Pinpoint the cell where the given text exists, returning its (x, y) midpoint coordinate. 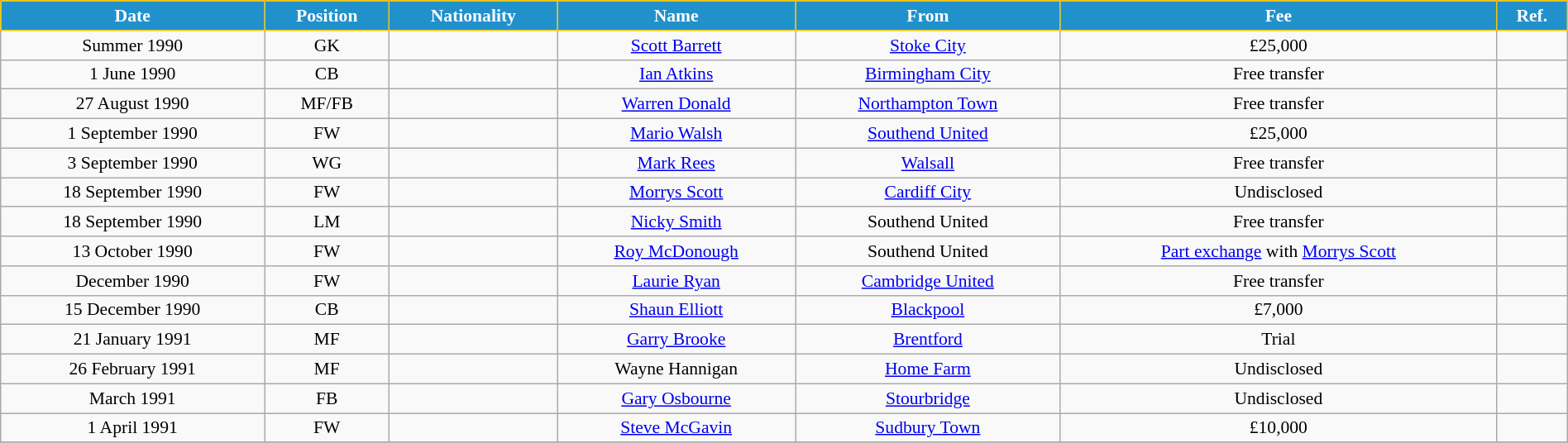
Part exchange with Morrys Scott (1279, 251)
27 August 1990 (132, 104)
Stourbridge (928, 398)
Roy McDonough (676, 251)
From (928, 16)
Ref. (1532, 16)
Date (132, 16)
Garry Brooke (676, 340)
Scott Barrett (676, 45)
Sudbury Town (928, 428)
£10,000 (1279, 428)
3 September 1990 (132, 163)
£7,000 (1279, 310)
Gary Osbourne (676, 398)
Fee (1279, 16)
21 January 1991 (132, 340)
Walsall (928, 163)
Laurie Ryan (676, 281)
Nationality (473, 16)
Wayne Hannigan (676, 369)
1 April 1991 (132, 428)
Ian Atkins (676, 74)
Cambridge United (928, 281)
26 February 1991 (132, 369)
MF/FB (327, 104)
Birmingham City (928, 74)
1 September 1990 (132, 134)
Position (327, 16)
15 December 1990 (132, 310)
Summer 1990 (132, 45)
Shaun Elliott (676, 310)
FB (327, 398)
WG (327, 163)
December 1990 (132, 281)
1 June 1990 (132, 74)
Blackpool (928, 310)
Mario Walsh (676, 134)
Brentford (928, 340)
Nicky Smith (676, 222)
Name (676, 16)
13 October 1990 (132, 251)
Northampton Town (928, 104)
Steve McGavin (676, 428)
Mark Rees (676, 163)
Home Farm (928, 369)
Stoke City (928, 45)
Trial (1279, 340)
March 1991 (132, 398)
Morrys Scott (676, 193)
Warren Donald (676, 104)
GK (327, 45)
Cardiff City (928, 193)
LM (327, 222)
